Capture the cell that displays the provided text and extract its (x, y) central coordinate. 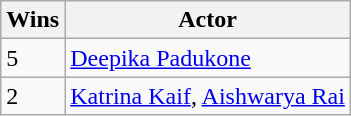
2 (33, 96)
Wins (33, 20)
Deepika Padukone (208, 58)
Katrina Kaif, Aishwarya Rai (208, 96)
5 (33, 58)
Actor (208, 20)
